Search for the cell housing the specified text and yield its [X, Y] center coordinate. 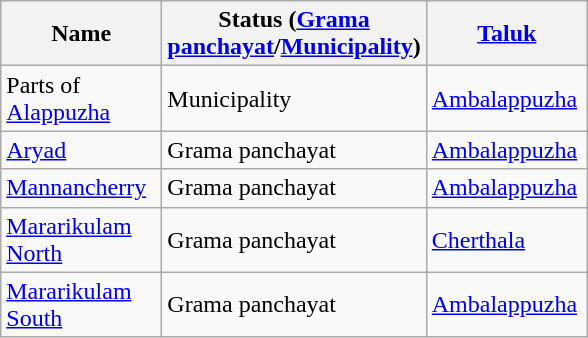
Mararikulam North [82, 240]
Parts ofAlappuzha [82, 98]
Name [82, 34]
Mannancherry [82, 188]
Aryad [82, 150]
Municipality [294, 98]
Cherthala [506, 240]
Mararikulam South [82, 304]
Status (Grama panchayat/Municipality) [294, 34]
Taluk [506, 34]
